Capture the cell that displays the provided text and extract its (X, Y) central coordinate. 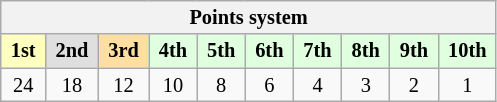
2 (414, 85)
24 (24, 85)
1 (467, 85)
6 (269, 85)
10 (173, 85)
3 (366, 85)
4th (173, 51)
9th (414, 51)
5th (221, 51)
8th (366, 51)
1st (24, 51)
7th (317, 51)
Points system (249, 17)
18 (72, 85)
4 (317, 85)
12 (123, 85)
10th (467, 51)
8 (221, 85)
6th (269, 51)
2nd (72, 51)
3rd (123, 51)
